Locate the cell with the specified text and output its (X, Y) center coordinate. 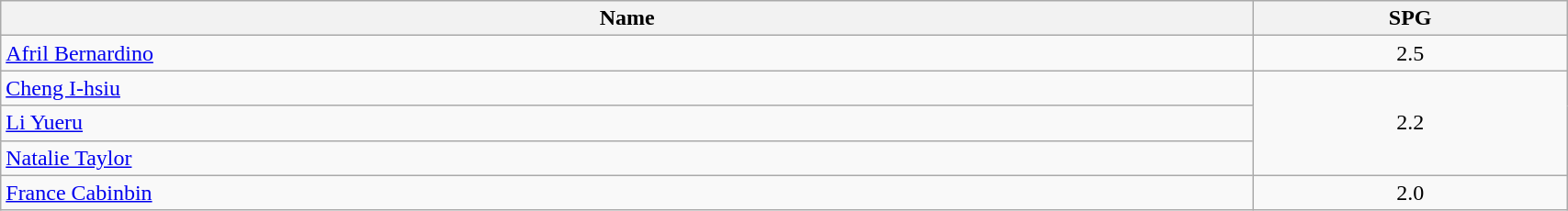
Name (627, 18)
France Cabinbin (627, 193)
SPG (1411, 18)
2.0 (1411, 193)
Natalie Taylor (627, 158)
2.5 (1411, 53)
2.2 (1411, 123)
Li Yueru (627, 123)
Afril Bernardino (627, 53)
Cheng I-hsiu (627, 88)
